Locate the cell with the specified text and output its [X, Y] center coordinate. 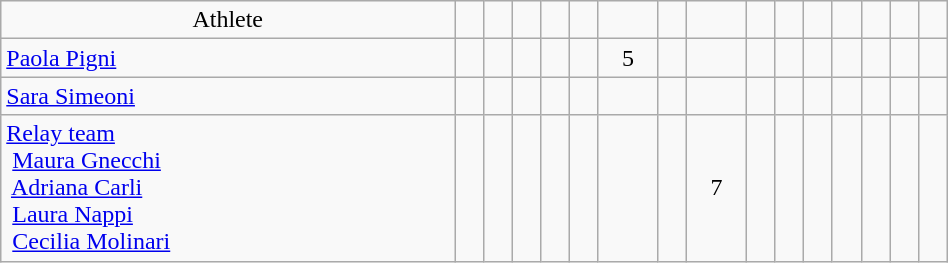
Sara Simeoni [228, 96]
Relay team Maura Gnecchi Adriana Carli Laura Nappi Cecilia Molinari [228, 188]
Athlete [228, 20]
Paola Pigni [228, 58]
7 [717, 188]
5 [628, 58]
